Identify which cell holds the provided text, then report its (X, Y) central coordinate. 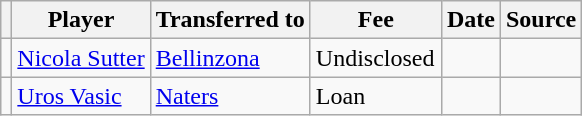
Naters (230, 96)
Player (81, 20)
Fee (376, 20)
Undisclosed (376, 58)
Nicola Sutter (81, 58)
Date (470, 20)
Source (540, 20)
Bellinzona (230, 58)
Transferred to (230, 20)
Uros Vasic (81, 96)
Loan (376, 96)
